Pinpoint the cell where the given text exists, returning its [x, y] midpoint coordinate. 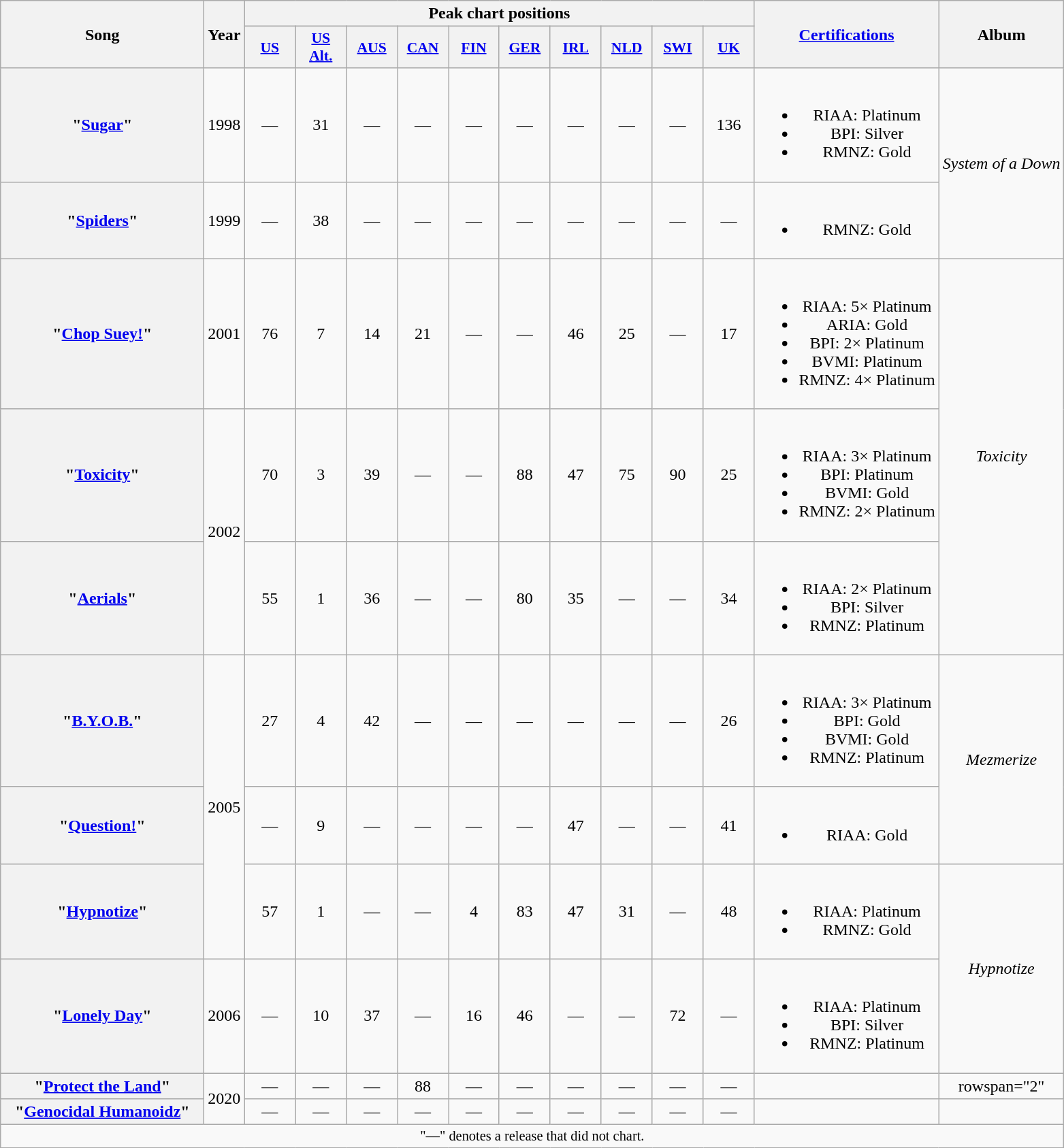
7 [321, 333]
"Question!" [102, 825]
NLD [626, 48]
27 [270, 721]
"B.Y.O.B." [102, 721]
CAN [423, 48]
34 [728, 597]
Hypnotize [1001, 968]
RIAA: PlatinumBPI: SilverRMNZ: Gold [847, 125]
80 [524, 597]
1998 [225, 125]
FIN [474, 48]
GER [524, 48]
21 [423, 333]
Toxicity [1001, 457]
48 [728, 911]
Mezmerize [1001, 759]
"Protect the Land" [102, 1085]
Certifications [847, 34]
9 [321, 825]
"Toxicity" [102, 475]
UK [728, 48]
Peak chart positions [500, 14]
"Lonely Day" [102, 1015]
RIAA: Gold [847, 825]
26 [728, 721]
76 [270, 333]
2020 [225, 1098]
2001 [225, 333]
3 [321, 475]
RIAA: PlatinumRMNZ: Gold [847, 911]
"Chop Suey!" [102, 333]
RIAA: 5× PlatinumARIA: GoldBPI: 2× PlatinumBVMI: PlatinumRMNZ: 4× Platinum [847, 333]
"Hypnotize" [102, 911]
57 [270, 911]
42 [372, 721]
"Genocidal Humanoidz" [102, 1112]
System of a Down [1001, 163]
rowspan="2" [1001, 1085]
RIAA: 3× PlatinumBPI: PlatinumBVMI: GoldRMNZ: 2× Platinum [847, 475]
37 [372, 1015]
AUS [372, 48]
"—" denotes a release that did not chart. [532, 1136]
RIAA: 3× PlatinumBPI: GoldBVMI: GoldRMNZ: Platinum [847, 721]
136 [728, 125]
36 [372, 597]
2006 [225, 1015]
17 [728, 333]
US [270, 48]
70 [270, 475]
Song [102, 34]
Album [1001, 34]
10 [321, 1015]
RIAA: 2× PlatinumBPI: SilverRMNZ: Platinum [847, 597]
USAlt. [321, 48]
16 [474, 1015]
41 [728, 825]
RIAA: PlatinumBPI: SilverRMNZ: Platinum [847, 1015]
"Sugar" [102, 125]
38 [321, 220]
83 [524, 911]
RMNZ: Gold [847, 220]
Year [225, 34]
39 [372, 475]
75 [626, 475]
2005 [225, 807]
2002 [225, 532]
"Spiders" [102, 220]
1999 [225, 220]
IRL [576, 48]
90 [678, 475]
72 [678, 1015]
14 [372, 333]
SWI [678, 48]
"Aerials" [102, 597]
35 [576, 597]
55 [270, 597]
